For the text-containing cell, return its midpoint in [X, Y] coordinate format. 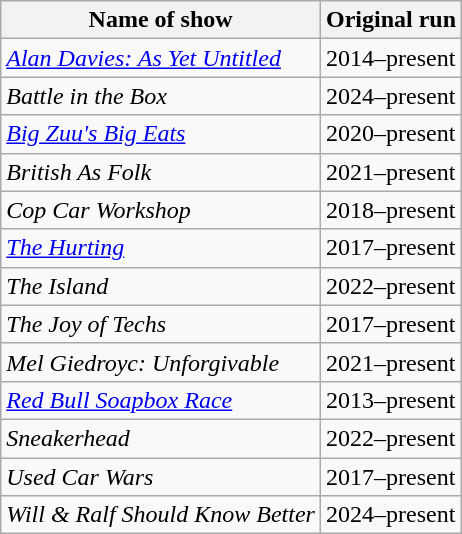
2014–present [390, 58]
Mel Giedroyc: Unforgivable [161, 362]
Cop Car Workshop [161, 210]
Original run [390, 20]
Used Car Wars [161, 477]
British As Folk [161, 172]
Sneakerhead [161, 438]
Alan Davies: As Yet Untitled [161, 58]
2013–present [390, 400]
The Hurting [161, 248]
Battle in the Box [161, 96]
Red Bull Soapbox Race [161, 400]
The Joy of Techs [161, 324]
Name of show [161, 20]
Will & Ralf Should Know Better [161, 515]
Big Zuu's Big Eats [161, 134]
The Island [161, 286]
2018–present [390, 210]
2020–present [390, 134]
